Find where the given text appears and provide that cell's center as [X, Y] coordinate. 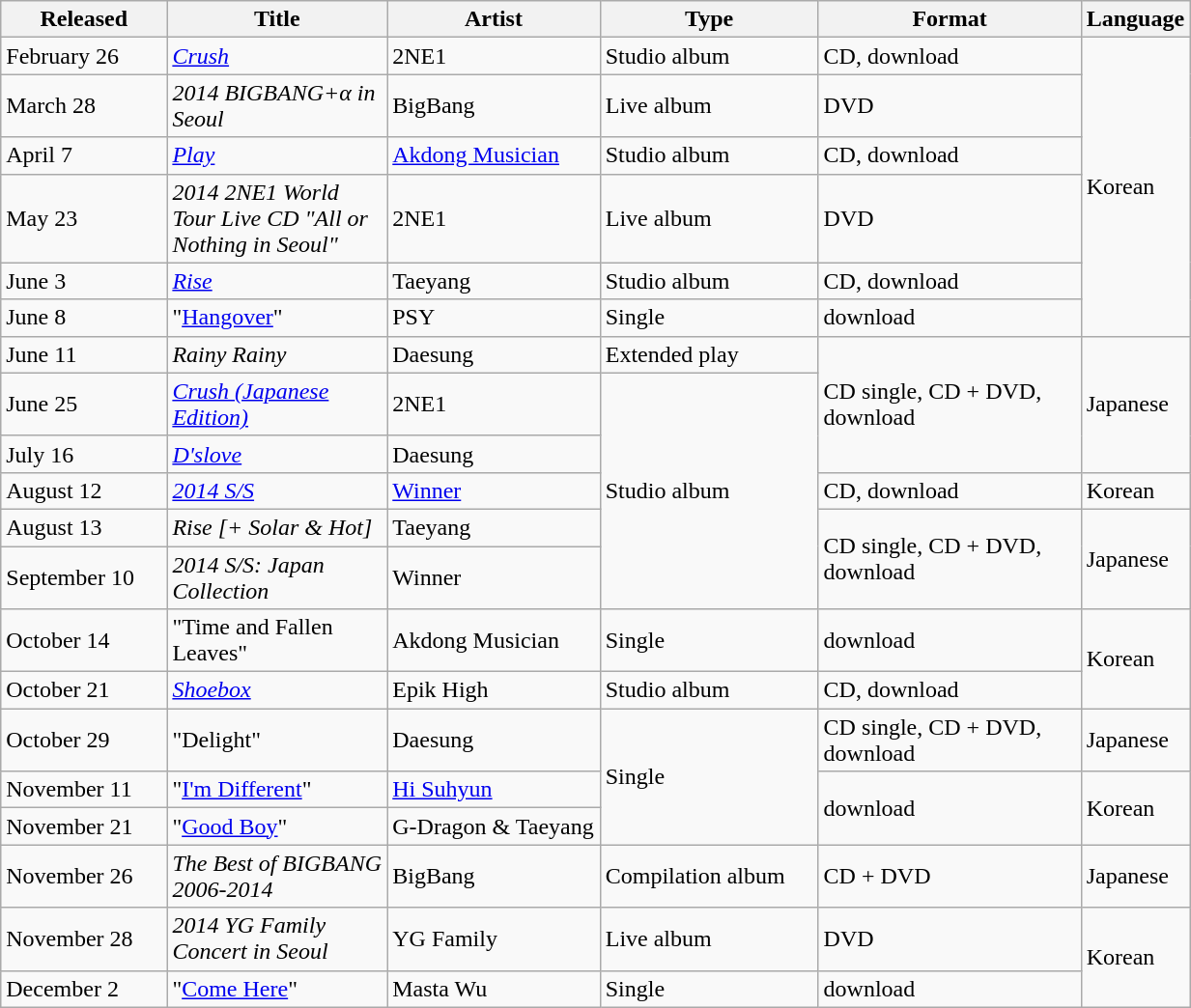
October 21 [84, 690]
Masta Wu [494, 989]
Title [277, 19]
June 8 [84, 318]
"Delight" [277, 740]
November 26 [84, 877]
G-Dragon & Taeyang [494, 826]
Extended play [709, 354]
October 29 [84, 740]
August 12 [84, 490]
October 14 [84, 641]
Hi Suhyun [494, 790]
2014 2NE1 World Tour Live CD "All or Nothing in Seoul" [277, 218]
"Hangover" [277, 318]
"I'm Different" [277, 790]
September 10 [84, 577]
Crush (Japanese Edition) [277, 404]
February 26 [84, 56]
June 25 [84, 404]
The Best of BIGBANG 2006-2014 [277, 877]
CD + DVD [950, 877]
Play [277, 155]
November 21 [84, 826]
YG Family [494, 938]
November 11 [84, 790]
December 2 [84, 989]
June 11 [84, 354]
Language [1135, 19]
2014 S/S: Japan Collection [277, 577]
2014 YG Family Concert in Seoul [277, 938]
Rise [277, 281]
Shoebox [277, 690]
June 3 [84, 281]
July 16 [84, 454]
April 7 [84, 155]
November 28 [84, 938]
Format [950, 19]
May 23 [84, 218]
2014 BIGBANG+α in Seoul [277, 106]
D'slove [277, 454]
"Good Boy" [277, 826]
"Time and Fallen Leaves" [277, 641]
Released [84, 19]
PSY [494, 318]
Compilation album [709, 877]
Crush [277, 56]
Epik High [494, 690]
Rainy Rainy [277, 354]
Type [709, 19]
March 28 [84, 106]
"Come Here" [277, 989]
Artist [494, 19]
Rise [+ Solar & Hot] [277, 527]
August 13 [84, 527]
2014 S/S [277, 490]
